Capture the cell that displays the provided text and extract its [x, y] central coordinate. 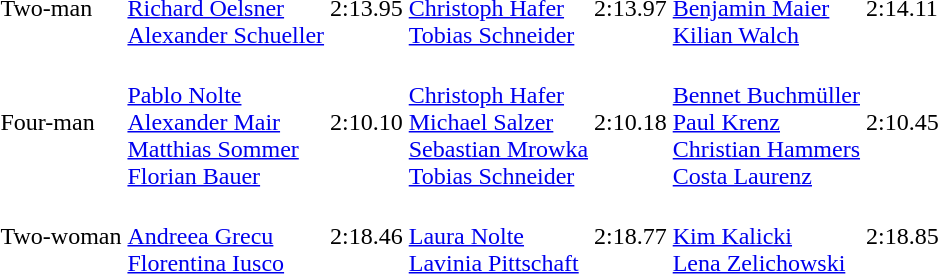
Christoph HaferMichael SalzerSebastian MrowkaTobias Schneider [498, 122]
Bennet BuchmüllerPaul KrenzChristian HammersCosta Laurenz [766, 122]
Pablo NolteAlexander MairMatthias SommerFlorian Bauer [226, 122]
2:10.18 [631, 122]
2:10.10 [367, 122]
